Pinpoint the cell where the given text exists, returning its [X, Y] midpoint coordinate. 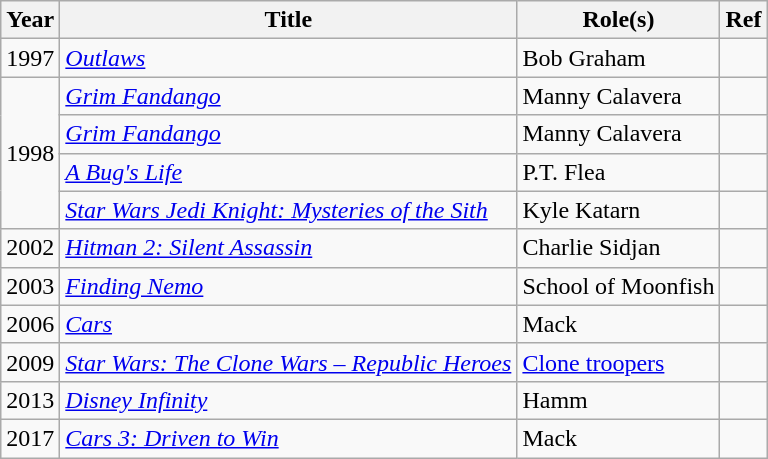
1998 [30, 153]
1997 [30, 58]
Outlaws [288, 58]
2017 [30, 438]
P.T. Flea [618, 172]
Role(s) [618, 20]
Clone troopers [618, 362]
2009 [30, 362]
Bob Graham [618, 58]
Title [288, 20]
2013 [30, 400]
Finding Nemo [288, 286]
Year [30, 20]
Disney Infinity [288, 400]
Charlie Sidjan [618, 248]
Cars [288, 324]
2006 [30, 324]
Cars 3: Driven to Win [288, 438]
Hamm [618, 400]
2002 [30, 248]
Kyle Katarn [618, 210]
Ref [744, 20]
2003 [30, 286]
Hitman 2: Silent Assassin [288, 248]
Star Wars: The Clone Wars – Republic Heroes [288, 362]
A Bug's Life [288, 172]
School of Moonfish [618, 286]
Star Wars Jedi Knight: Mysteries of the Sith [288, 210]
